Provide the [X, Y] coordinate of the cell's center where the given text is located.  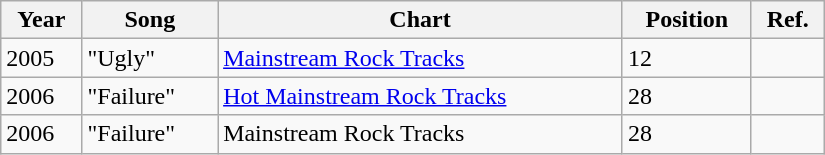
12 [686, 58]
Song [150, 20]
Chart [420, 20]
Hot Mainstream Rock Tracks [420, 96]
"Ugly" [150, 58]
Ref. [788, 20]
Position [686, 20]
2005 [42, 58]
Year [42, 20]
